Scan for the cell matching the given text and deliver its (X, Y) coordinate at center. 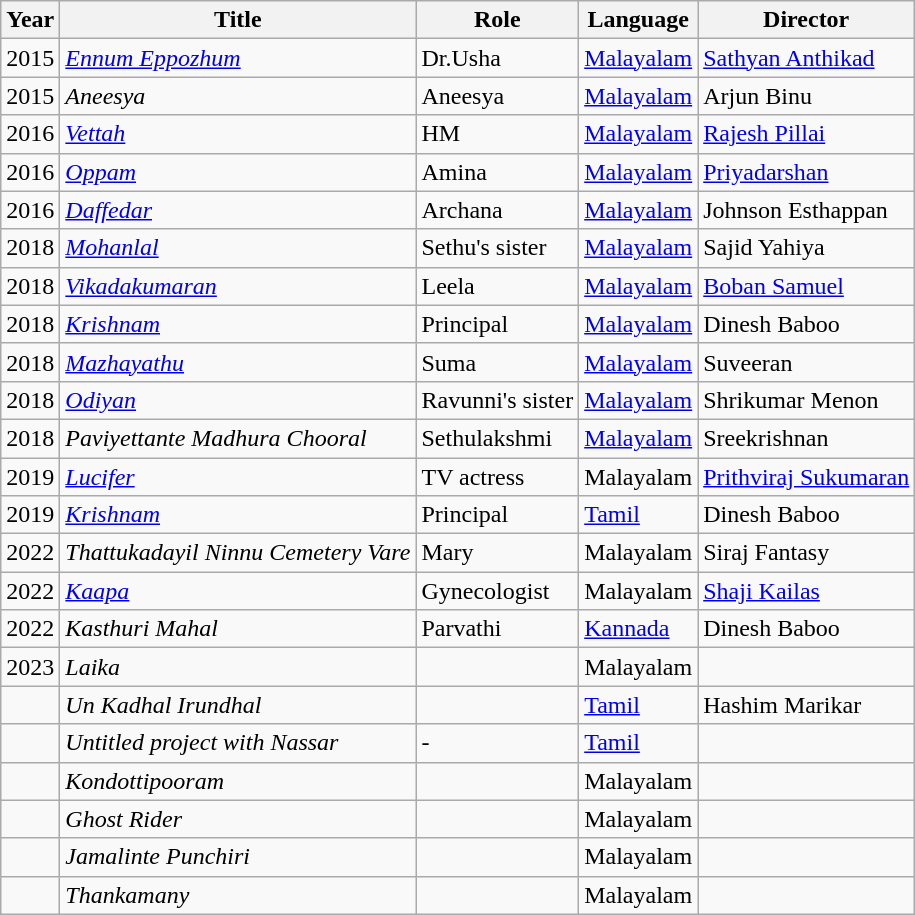
Daffedar (238, 210)
Leela (498, 286)
Jamalinte Punchiri (238, 857)
Paviyettante Madhura Chooral (238, 438)
Vettah (238, 134)
Kannada (638, 629)
Language (638, 20)
Johnson Esthappan (806, 210)
Kaapa (238, 591)
Title (238, 20)
Shrikumar Menon (806, 400)
Lucifer (238, 477)
Rajesh Pillai (806, 134)
Year (30, 20)
Ennum Eppozhum (238, 58)
Dr.Usha (498, 58)
Odiyan (238, 400)
Prithviraj Sukumaran (806, 477)
Kasthuri Mahal (238, 629)
Archana (498, 210)
Un Kadhal Irundhal (238, 705)
Boban Samuel (806, 286)
HM (498, 134)
Thattukadayil Ninnu Cemetery Vare (238, 553)
Shaji Kailas (806, 591)
Mary (498, 553)
Gynecologist (498, 591)
Sethulakshmi (498, 438)
Role (498, 20)
Mazhayathu (238, 362)
Oppam (238, 172)
TV actress (498, 477)
Amina (498, 172)
Director (806, 20)
Sajid Yahiya (806, 248)
Sathyan Anthikad (806, 58)
Suveeran (806, 362)
Laika (238, 667)
Ghost Rider (238, 819)
Siraj Fantasy (806, 553)
Hashim Marikar (806, 705)
Ravunni's sister (498, 400)
Sreekrishnan (806, 438)
Mohanlal (238, 248)
Untitled project with Nassar (238, 743)
Priyadarshan (806, 172)
Suma (498, 362)
Arjun Binu (806, 96)
Vikadakumaran (238, 286)
- (498, 743)
Parvathi (498, 629)
2023 (30, 667)
Sethu's sister (498, 248)
Kondottipooram (238, 781)
Thankamany (238, 895)
